Capture the cell that displays the provided text and extract its [x, y] central coordinate. 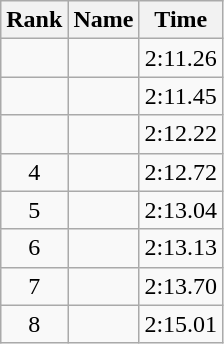
Time [181, 20]
5 [34, 210]
2:11.45 [181, 96]
2:13.04 [181, 210]
8 [34, 324]
7 [34, 286]
2:15.01 [181, 324]
2:12.72 [181, 172]
2:11.26 [181, 58]
Name [104, 20]
4 [34, 172]
6 [34, 248]
2:13.70 [181, 286]
2:13.13 [181, 248]
2:12.22 [181, 134]
Rank [34, 20]
